Identify which cell holds the provided text, then report its (x, y) central coordinate. 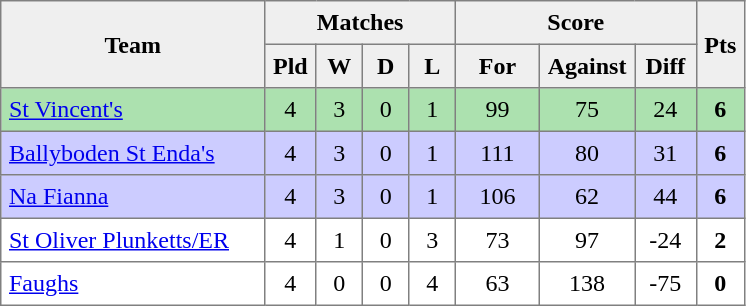
63 (497, 284)
-24 (666, 240)
Score (576, 23)
138 (586, 284)
Team (133, 44)
Ballyboden St Enda's (133, 153)
62 (586, 197)
D (385, 66)
L (432, 66)
Matches (360, 23)
97 (586, 240)
73 (497, 240)
111 (497, 153)
St Vincent's (133, 110)
Against (586, 66)
31 (666, 153)
80 (586, 153)
2 (720, 240)
106 (497, 197)
St Oliver Plunketts/ER (133, 240)
Na Fianna (133, 197)
Pts (720, 44)
Diff (666, 66)
24 (666, 110)
99 (497, 110)
75 (586, 110)
W (339, 66)
Faughs (133, 284)
-75 (666, 284)
44 (666, 197)
For (497, 66)
Pld (290, 66)
